Return the (x, y) coordinate for the center point of the cell that contains the specified text.  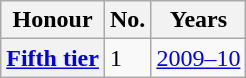
Fifth tier (53, 58)
2009–10 (198, 58)
No. (127, 20)
1 (127, 58)
Years (198, 20)
Honour (53, 20)
